Return the (x, y) coordinate for the center point of the cell that contains the specified text.  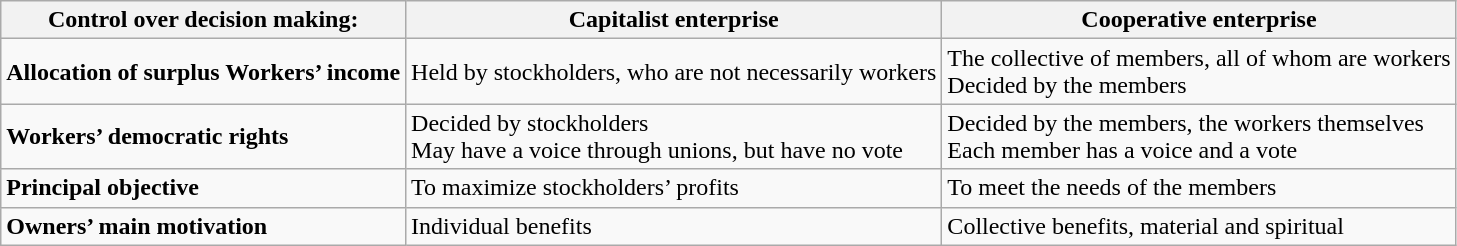
Held by stockholders, who are not necessarily workers (674, 72)
Collective benefits, material and spiritual (1199, 226)
Principal objective (204, 188)
To maximize stockholders’ profits (674, 188)
Workers’ democratic rights (204, 136)
The collective of members, all of whom are workersDecided by the members (1199, 72)
Owners’ main motivation (204, 226)
Decided by the members, the workers themselvesEach member has a voice and a vote (1199, 136)
Control over decision making: (204, 20)
Allocation of surplus Workers’ income (204, 72)
To meet the needs of the members (1199, 188)
Individual benefits (674, 226)
Decided by stockholdersMay have a voice through unions, but have no vote (674, 136)
Cooperative enterprise (1199, 20)
Capitalist enterprise (674, 20)
